Return the (x, y) coordinate for the center point of the cell that contains the specified text.  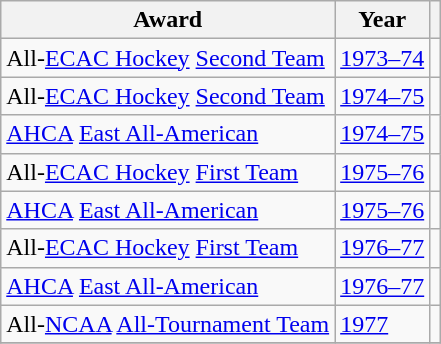
1973–74 (382, 58)
Year (382, 20)
All-NCAA All-Tournament Team (168, 324)
Award (168, 20)
1977 (382, 324)
